Extract the (X, Y) coordinate from the center of the cell holding the provided text.  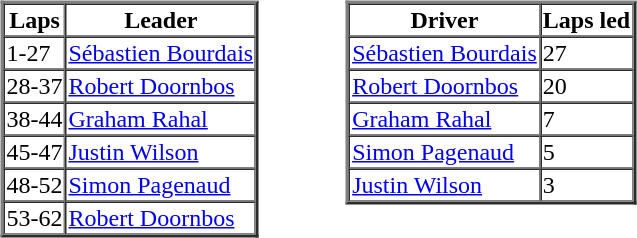
7 (586, 118)
Leader (160, 20)
28-37 (35, 86)
3 (586, 184)
38-44 (35, 118)
45-47 (35, 152)
27 (586, 52)
Laps led (586, 20)
48-52 (35, 184)
Driver (444, 20)
20 (586, 86)
1-27 (35, 52)
Laps (35, 20)
53-62 (35, 218)
5 (586, 152)
